For the text-containing cell, return its midpoint in (X, Y) coordinate format. 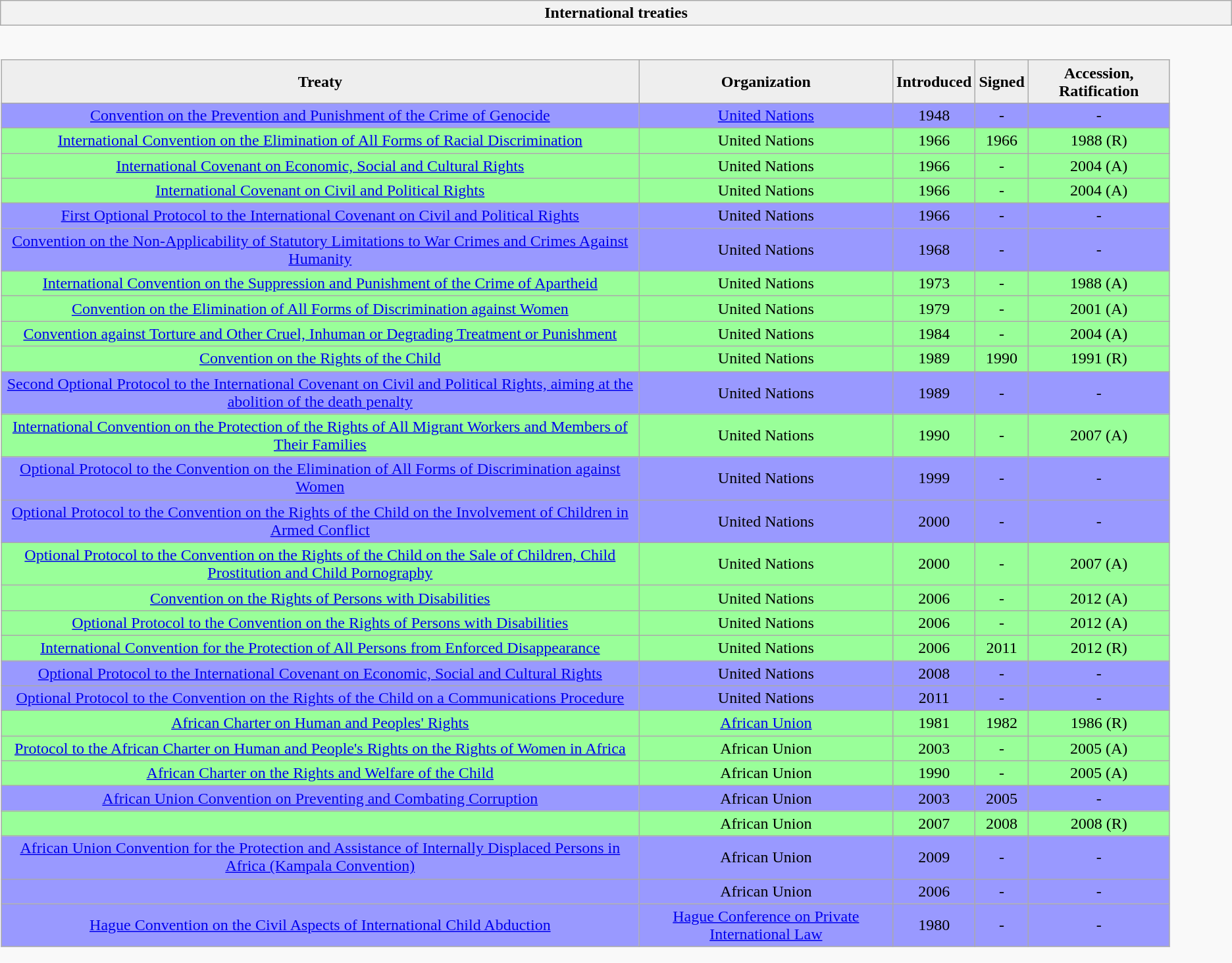
International Convention on the Elimination of All Forms of Racial Discrimination (321, 140)
International Convention on the Protection of the Rights of All Migrant Workers and Members of Their Families (321, 436)
African Charter on the Rights and Welfare of the Child (321, 773)
Protocol to the African Charter on Human and People's Rights on the Rights of Women in Africa (321, 748)
1986 (R) (1099, 723)
1979 (935, 309)
International Convention for the Protection of All Persons from Enforced Disappearance (321, 648)
2008 (R) (1099, 823)
Accession, Ratification (1099, 82)
Convention on the Elimination of All Forms of Discrimination against Women (321, 309)
International Convention on the Suppression and Punishment of the Crime of Apartheid (321, 284)
African Union Convention on Preventing and Combating Corruption (321, 798)
Optional Protocol to the Convention on the Rights of the Child on the Involvement of Children in Armed Conflict (321, 521)
Convention on the Non-Applicability of Statutory Limitations to War Crimes and Crimes Against Humanity (321, 250)
1973 (935, 284)
Organization (766, 82)
1980 (935, 925)
Optional Protocol to the International Covenant on Economic, Social and Cultural Rights (321, 673)
1982 (1002, 723)
Signed (1002, 82)
Convention on the Rights of Persons with Disabilities (321, 598)
African Union Convention for the Protection and Assistance of Internally Displaced Persons in Africa (Kampala Convention) (321, 857)
Hague Conference on Private International Law (766, 925)
African Charter on Human and Peoples' Rights (321, 723)
International treaties (616, 13)
1988 (R) (1099, 140)
International Covenant on Civil and Political Rights (321, 191)
1968 (935, 250)
Optional Protocol to the Convention on the Rights of the Child on a Communications Procedure (321, 698)
1984 (935, 334)
2012 (R) (1099, 648)
1988 (A) (1099, 284)
Convention on the Rights of the Child (321, 359)
Convention on the Prevention and Punishment of the Crime of Genocide (321, 115)
1991 (R) (1099, 359)
Hague Convention on the Civil Aspects of International Child Abduction (321, 925)
International Covenant on Economic, Social and Cultural Rights (321, 165)
Optional Protocol to the Convention on the Rights of the Child on the Sale of Children, Child Prostitution and Child Pornography (321, 563)
1999 (935, 478)
Treaty (321, 82)
Optional Protocol to the Convention on the Elimination of All Forms of Discrimination against Women (321, 478)
2005 (1002, 798)
2001 (A) (1099, 309)
1981 (935, 723)
Convention against Torture and Other Cruel, Inhuman or Degrading Treatment or Punishment (321, 334)
2007 (935, 823)
Introduced (935, 82)
Second Optional Protocol to the International Covenant on Civil and Political Rights, aiming at the abolition of the death penalty (321, 392)
First Optional Protocol to the International Covenant on Civil and Political Rights (321, 216)
1948 (935, 115)
2009 (935, 857)
Optional Protocol to the Convention on the Rights of Persons with Disabilities (321, 623)
